Pinpoint the cell where the given text exists, returning its (x, y) midpoint coordinate. 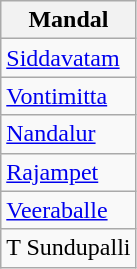
Nandalur (68, 134)
Veeraballe (68, 210)
Rajampet (68, 172)
Siddavatam (68, 58)
Mandal (68, 20)
T Sundupalli (68, 248)
Vontimitta (68, 96)
